Determine the (X, Y) coordinate at the center of the cell enclosing the given text.  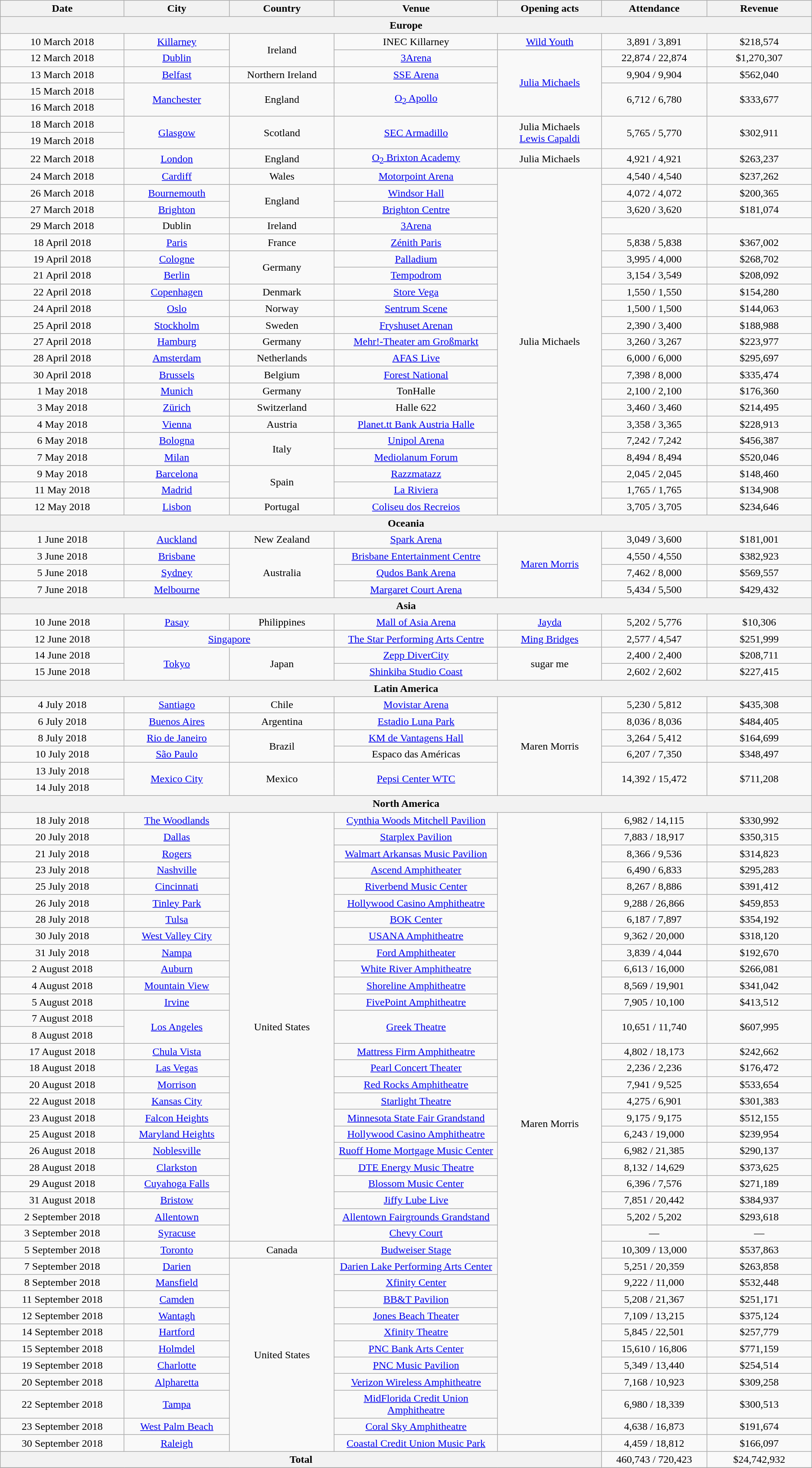
Hartford (177, 1332)
Los Angeles (177, 1027)
Shoreline Amphitheatre (416, 986)
10 June 2018 (62, 622)
Latin America (406, 688)
White River Amphitheatre (416, 969)
Xfinity Center (416, 1283)
Europe (406, 25)
Clarkston (177, 1167)
Darien (177, 1266)
Xfinity Theatre (416, 1332)
22 August 2018 (62, 1101)
DTE Energy Music Theatre (416, 1167)
Switzerland (282, 408)
Chevy Court (416, 1233)
28 April 2018 (62, 358)
10 July 2018 (62, 754)
6,207 / 7,350 (654, 754)
6,712 / 6,780 (654, 99)
Alpharetta (177, 1382)
Coliseu dos Recreios (416, 507)
1,550 / 1,550 (654, 292)
Zénith Paris (416, 242)
3,995 / 4,000 (654, 259)
Camden (177, 1299)
7,168 / 10,923 (654, 1382)
3,620 / 3,620 (654, 210)
$520,046 (759, 457)
Date (62, 9)
Singapore (229, 639)
$24,742,932 (759, 1459)
1,765 / 1,765 (654, 490)
5,845 / 22,501 (654, 1332)
$300,513 (759, 1404)
$333,677 (759, 99)
$512,155 (759, 1117)
Santiago (177, 705)
$263,858 (759, 1266)
Wales (282, 177)
2,100 / 2,100 (654, 391)
$459,853 (759, 903)
6,613 / 16,000 (654, 969)
Cardiff (177, 177)
$293,618 (759, 1217)
Allentown (177, 1217)
Cologne (177, 259)
6,982 / 14,115 (654, 820)
14,392 / 15,472 (654, 779)
5,202 / 5,776 (654, 622)
8,569 / 19,901 (654, 986)
13 March 2018 (62, 75)
Brisbane Entertainment Centre (416, 556)
23 July 2018 (62, 870)
Pearl Concert Theater (416, 1068)
7,462 / 8,000 (654, 573)
11 May 2018 (62, 490)
$208,711 (759, 655)
Nashville (177, 870)
Tokyo (177, 663)
4 July 2018 (62, 705)
30 July 2018 (62, 936)
9 May 2018 (62, 474)
7,905 / 10,100 (654, 1002)
Argentina (282, 721)
Berlin (177, 275)
Buenos Aires (177, 721)
Portugal (282, 507)
$254,514 (759, 1365)
$295,283 (759, 870)
Oceania (406, 523)
12 March 2018 (62, 58)
Starlight Theatre (416, 1101)
14 September 2018 (62, 1332)
$569,557 (759, 573)
22 April 2018 (62, 292)
$134,908 (759, 490)
12 June 2018 (62, 639)
Ruoff Home Mortgage Music Center (416, 1150)
$484,405 (759, 721)
15 June 2018 (62, 672)
$271,189 (759, 1183)
$375,124 (759, 1316)
$181,074 (759, 210)
Belfast (177, 75)
$391,412 (759, 886)
Shinkiba Studio Coast (416, 672)
6,000 / 6,000 (654, 358)
Verizon Wireless Amphitheatre (416, 1382)
Charlotte (177, 1365)
Mountain View (177, 986)
3,154 / 3,549 (654, 275)
$309,258 (759, 1382)
22 September 2018 (62, 1404)
$1,270,307 (759, 58)
Falcon Heights (177, 1117)
Rogers (177, 853)
13 July 2018 (62, 771)
5,230 / 5,812 (654, 705)
22,874 / 22,874 (654, 58)
Tinley Park (177, 903)
Brighton (177, 210)
7,883 / 18,917 (654, 837)
$456,387 (759, 441)
4,540 / 4,540 (654, 177)
Australia (282, 573)
Oslo (177, 308)
7,109 / 13,215 (654, 1316)
19 April 2018 (62, 259)
5 August 2018 (62, 1002)
4,275 / 6,901 (654, 1101)
Cuyahoga Falls (177, 1183)
5,202 / 5,202 (654, 1217)
27 April 2018 (62, 341)
Raleigh (177, 1443)
New Zealand (282, 540)
5,838 / 5,838 (654, 242)
6,396 / 7,576 (654, 1183)
Brazil (282, 746)
2,602 / 2,602 (654, 672)
12 September 2018 (62, 1316)
Jayda (550, 622)
29 August 2018 (62, 1183)
Canada (282, 1250)
460,743 / 720,423 (654, 1459)
7,242 / 7,242 (654, 441)
Darien Lake Performing Arts Center (416, 1266)
Netherlands (282, 358)
Maryland Heights (177, 1134)
$413,512 (759, 1002)
$192,670 (759, 953)
Milan (177, 457)
Zürich (177, 408)
$227,415 (759, 672)
3,839 / 4,044 (654, 953)
Attendance (654, 9)
$532,448 (759, 1283)
3,260 / 3,267 (654, 341)
3,264 / 5,412 (654, 738)
$237,262 (759, 177)
10,651 / 11,740 (654, 1027)
Razzmatazz (416, 474)
1,500 / 1,500 (654, 308)
Spark Arena (416, 540)
$384,937 (759, 1200)
Dallas (177, 837)
$295,697 (759, 358)
Tempodrom (416, 275)
7 September 2018 (62, 1266)
$435,308 (759, 705)
6 July 2018 (62, 721)
6,187 / 7,897 (654, 919)
France (282, 242)
6,490 / 6,833 (654, 870)
14 July 2018 (62, 787)
BB&T Pavilion (416, 1299)
Melbourne (177, 589)
Country (282, 9)
SEC Armadillo (416, 132)
7 June 2018 (62, 589)
Amsterdam (177, 358)
Italy (282, 449)
1 June 2018 (62, 540)
Revenue (759, 9)
3 June 2018 (62, 556)
21 April 2018 (62, 275)
Irvine (177, 1002)
5,251 / 20,359 (654, 1266)
Killarney (177, 42)
4,638 / 16,873 (654, 1426)
23 August 2018 (62, 1117)
$154,280 (759, 292)
$268,702 (759, 259)
$373,625 (759, 1167)
17 August 2018 (62, 1052)
6 May 2018 (62, 441)
3,705 / 3,705 (654, 507)
5 June 2018 (62, 573)
$533,654 (759, 1085)
4,072 / 4,072 (654, 193)
$257,779 (759, 1332)
20 September 2018 (62, 1382)
4,802 / 18,173 (654, 1052)
$318,120 (759, 936)
7 May 2018 (62, 457)
20 July 2018 (62, 837)
$537,863 (759, 1250)
18 July 2018 (62, 820)
Espaco das Américas (416, 754)
sugar me (550, 663)
Sweden (282, 325)
MidFlorida Credit Union Amphitheatre (416, 1404)
Mehr!-Theater am Großmarkt (416, 341)
3,460 / 3,460 (654, 408)
Chula Vista (177, 1052)
Tampa (177, 1404)
Lisbon (177, 507)
8,494 / 8,494 (654, 457)
23 September 2018 (62, 1426)
$144,063 (759, 308)
$354,192 (759, 919)
$251,999 (759, 639)
Venue (416, 9)
FivePoint Amphitheatre (416, 1002)
4,550 / 4,550 (654, 556)
$771,159 (759, 1349)
BOK Center (416, 919)
Mansfield (177, 1283)
Ming Bridges (550, 639)
Jones Beach Theater (416, 1316)
10,309 / 13,000 (654, 1250)
10 March 2018 (62, 42)
Wild Youth (550, 42)
Mexico City (177, 779)
$266,081 (759, 969)
15 September 2018 (62, 1349)
18 April 2018 (62, 242)
Julia MichaelsLewis Capaldi (550, 132)
City (177, 9)
O2 Apollo (416, 99)
27 March 2018 (62, 210)
Planet.tt Bank Austria Halle (416, 424)
Chile (282, 705)
26 August 2018 (62, 1150)
9,288 / 26,866 (654, 903)
La Riviera (416, 490)
$348,497 (759, 754)
Nampa (177, 953)
Munich (177, 391)
8 August 2018 (62, 1035)
28 August 2018 (62, 1167)
Kansas City (177, 1101)
$607,995 (759, 1027)
$208,092 (759, 275)
$301,383 (759, 1101)
Austria (282, 424)
$188,988 (759, 325)
26 July 2018 (62, 903)
$382,923 (759, 556)
$350,315 (759, 837)
Brussels (177, 374)
25 April 2018 (62, 325)
The Woodlands (177, 820)
Pasay (177, 622)
4 August 2018 (62, 986)
Rio de Janeiro (177, 738)
Glasgow (177, 132)
Asia (406, 606)
25 August 2018 (62, 1134)
Total (301, 1459)
Minnesota State Fair Grandstand (416, 1117)
Ascend Amphitheater (416, 870)
$251,171 (759, 1299)
Bournemouth (177, 193)
Allentown Fairgrounds Grandstand (416, 1217)
Mattress Firm Amphitheatre (416, 1052)
3,049 / 3,600 (654, 540)
Margaret Court Arena (416, 589)
Manchester (177, 99)
O2 Brixton Academy (416, 158)
1 May 2018 (62, 391)
Brisbane (177, 556)
8,366 / 9,536 (654, 853)
Jiffy Lube Live (416, 1200)
Ford Amphitheater (416, 953)
14 June 2018 (62, 655)
Coastal Credit Union Music Park (416, 1443)
Opening acts (550, 9)
24 March 2018 (62, 177)
Norway (282, 308)
Wantagh (177, 1316)
19 March 2018 (62, 141)
Spain (282, 482)
6,243 / 19,000 (654, 1134)
$148,460 (759, 474)
$228,913 (759, 424)
Riverbend Music Center (416, 886)
$191,674 (759, 1426)
3,891 / 3,891 (654, 42)
PNC Music Pavilion (416, 1365)
$166,097 (759, 1443)
7,851 / 20,442 (654, 1200)
Motorpoint Arena (416, 177)
Syracuse (177, 1233)
$562,040 (759, 75)
Forest National (416, 374)
Paris (177, 242)
2,400 / 2,400 (654, 655)
5 September 2018 (62, 1250)
Scotland (282, 132)
Fryshuset Arenan (416, 325)
3,358 / 3,365 (654, 424)
8,132 / 14,629 (654, 1167)
Store Vega (416, 292)
$200,365 (759, 193)
Greek Theatre (416, 1027)
London (177, 158)
Vienna (177, 424)
4 May 2018 (62, 424)
Palladium (416, 259)
29 March 2018 (62, 226)
Copenhagen (177, 292)
28 July 2018 (62, 919)
Cynthia Woods Mitchell Pavilion (416, 820)
Red Rocks Amphitheatre (416, 1085)
Unipol Arena (416, 441)
11 September 2018 (62, 1299)
Barcelona (177, 474)
$314,823 (759, 853)
Mexico (282, 779)
2,390 / 3,400 (654, 325)
$711,208 (759, 779)
Brighton Centre (416, 210)
Auckland (177, 540)
Pepsi Center WTC (416, 779)
AFAS Live (416, 358)
16 March 2018 (62, 108)
18 March 2018 (62, 124)
Noblesville (177, 1150)
$181,001 (759, 540)
5,434 / 5,500 (654, 589)
Morrison (177, 1085)
USANA Amphitheatre (416, 936)
$176,360 (759, 391)
$164,699 (759, 738)
31 August 2018 (62, 1200)
Madrid (177, 490)
5,208 / 21,367 (654, 1299)
$302,911 (759, 132)
Stockholm (177, 325)
Hamburg (177, 341)
7 August 2018 (62, 1019)
$176,472 (759, 1068)
$214,495 (759, 408)
Cincinnati (177, 886)
8 September 2018 (62, 1283)
Bologna (177, 441)
4,459 / 18,812 (654, 1443)
Northern Ireland (282, 75)
2 September 2018 (62, 1217)
Sentrum Scene (416, 308)
31 July 2018 (62, 953)
Mall of Asia Arena (416, 622)
$429,432 (759, 589)
Walmart Arkansas Music Pavilion (416, 853)
$263,237 (759, 158)
$290,137 (759, 1150)
18 August 2018 (62, 1068)
The Star Performing Arts Centre (416, 639)
West Palm Beach (177, 1426)
9,175 / 9,175 (654, 1117)
4,921 / 4,921 (654, 158)
19 September 2018 (62, 1365)
2,045 / 2,045 (654, 474)
8 July 2018 (62, 738)
5,349 / 13,440 (654, 1365)
Las Vegas (177, 1068)
9,222 / 11,000 (654, 1283)
$234,646 (759, 507)
$10,306 (759, 622)
24 April 2018 (62, 308)
2 August 2018 (62, 969)
Zepp DiverCity (416, 655)
25 July 2018 (62, 886)
8,267 / 8,886 (654, 886)
$367,002 (759, 242)
$242,662 (759, 1052)
20 August 2018 (62, 1085)
15 March 2018 (62, 91)
7,398 / 8,000 (654, 374)
$239,954 (759, 1134)
Qudos Bank Arena (416, 573)
30 April 2018 (62, 374)
West Valley City (177, 936)
Estadio Luna Park (416, 721)
22 March 2018 (62, 158)
Sydney (177, 573)
São Paulo (177, 754)
Belgium (282, 374)
6,982 / 21,385 (654, 1150)
9,904 / 9,904 (654, 75)
21 July 2018 (62, 853)
$223,977 (759, 341)
15,610 / 16,806 (654, 1349)
8,036 / 8,036 (654, 721)
Movistar Arena (416, 705)
Japan (282, 663)
North America (406, 804)
$330,992 (759, 820)
5,765 / 5,770 (654, 132)
KM de Vantagens Hall (416, 738)
2,236 / 2,236 (654, 1068)
3 September 2018 (62, 1233)
Halle 622 (416, 408)
Starplex Pavilion (416, 837)
Tulsa (177, 919)
Windsor Hall (416, 193)
Philippines (282, 622)
Toronto (177, 1250)
Bristow (177, 1200)
12 May 2018 (62, 507)
Denmark (282, 292)
Mediolanum Forum (416, 457)
Auburn (177, 969)
TonHalle (416, 391)
$335,474 (759, 374)
2,577 / 4,547 (654, 639)
Budweiser Stage (416, 1250)
Coral Sky Amphitheatre (416, 1426)
$218,574 (759, 42)
SSE Arena (416, 75)
INEC Killarney (416, 42)
26 March 2018 (62, 193)
Blossom Music Center (416, 1183)
30 September 2018 (62, 1443)
6,980 / 18,339 (654, 1404)
Holmdel (177, 1349)
9,362 / 20,000 (654, 936)
PNC Bank Arts Center (416, 1349)
7,941 / 9,525 (654, 1085)
3 May 2018 (62, 408)
$341,042 (759, 986)
